Locate the cell with the specified text and output its [X, Y] center coordinate. 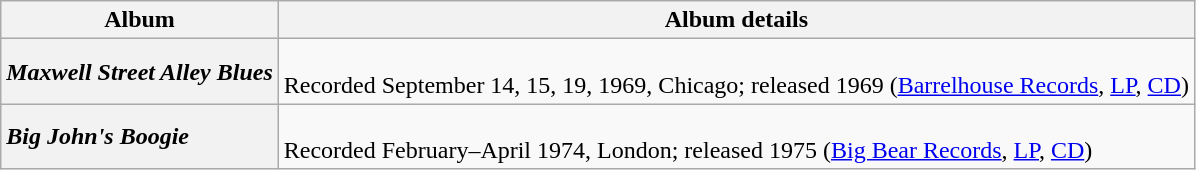
Recorded February–April 1974, London; released 1975 (Big Bear Records, LP, CD) [736, 136]
Maxwell Street Alley Blues [140, 72]
Album details [736, 20]
Recorded September 14, 15, 19, 1969, Chicago; released 1969 (Barrelhouse Records, LP, CD) [736, 72]
Big John's Boogie [140, 136]
Album [140, 20]
